Return (X, Y) of the center of cell containing provided text 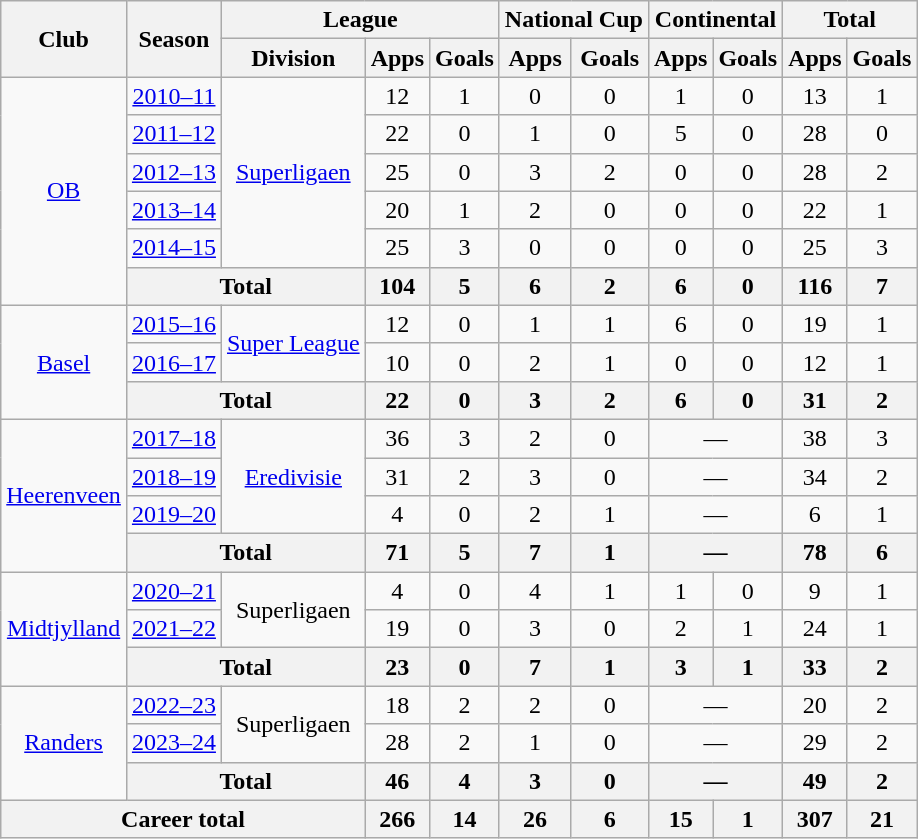
National Cup (574, 20)
13 (815, 96)
2016–17 (174, 362)
10 (397, 362)
2017–18 (174, 438)
2022–23 (174, 705)
2018–19 (174, 477)
49 (815, 781)
2019–20 (174, 515)
2011–12 (174, 134)
2020–21 (174, 591)
Club (64, 39)
Division (293, 58)
Basel (64, 362)
116 (815, 286)
2012–13 (174, 172)
2014–15 (174, 248)
78 (815, 553)
14 (465, 819)
36 (397, 438)
2021–22 (174, 629)
9 (815, 591)
2015–16 (174, 324)
League (360, 20)
2010–11 (174, 96)
15 (680, 819)
38 (815, 438)
266 (397, 819)
46 (397, 781)
Heerenveen (64, 495)
71 (397, 553)
23 (397, 667)
29 (815, 743)
Super League (293, 343)
Eredivisie (293, 476)
104 (397, 286)
21 (882, 819)
Career total (183, 819)
33 (815, 667)
18 (397, 705)
34 (815, 477)
Continental (715, 20)
Season (174, 39)
2023–24 (174, 743)
24 (815, 629)
2013–14 (174, 210)
307 (815, 819)
Randers (64, 743)
Midtjylland (64, 629)
26 (535, 819)
OB (64, 191)
